For the text-containing cell, return its midpoint in (x, y) coordinate format. 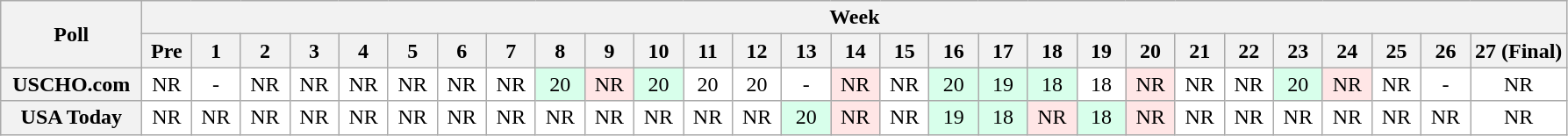
USCHO.com (72, 84)
23 (1298, 51)
1 (216, 51)
Pre (167, 51)
7 (511, 51)
24 (1347, 51)
26 (1445, 51)
6 (462, 51)
9 (609, 51)
Week (855, 18)
21 (1199, 51)
25 (1396, 51)
14 (856, 51)
Poll (72, 34)
15 (905, 51)
13 (806, 51)
17 (1003, 51)
16 (954, 51)
2 (265, 51)
27 (Final) (1519, 51)
12 (757, 51)
8 (560, 51)
4 (363, 51)
22 (1249, 51)
5 (412, 51)
USA Today (72, 118)
11 (707, 51)
3 (314, 51)
10 (658, 51)
